Scan for the cell matching the given text and deliver its [X, Y] coordinate at center. 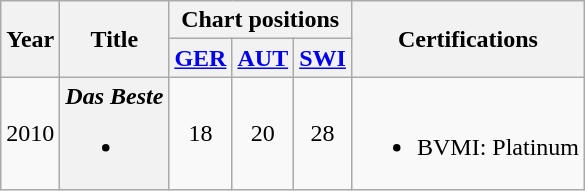
28 [323, 134]
Das Beste [114, 134]
2010 [30, 134]
Year [30, 39]
Title [114, 39]
AUT [263, 58]
Chart positions [260, 20]
18 [200, 134]
20 [263, 134]
Certifications [468, 39]
GER [200, 58]
SWI [323, 58]
BVMI: Platinum [468, 134]
